Identify which cell holds the provided text, then report its (x, y) central coordinate. 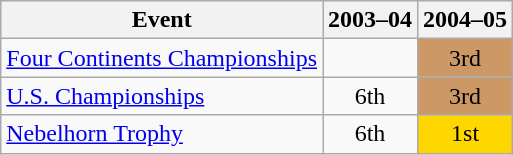
Four Continents Championships (162, 58)
1st (466, 134)
Event (162, 20)
2004–05 (466, 20)
U.S. Championships (162, 96)
2003–04 (370, 20)
Nebelhorn Trophy (162, 134)
